Return (X, Y) of the center of cell containing provided text 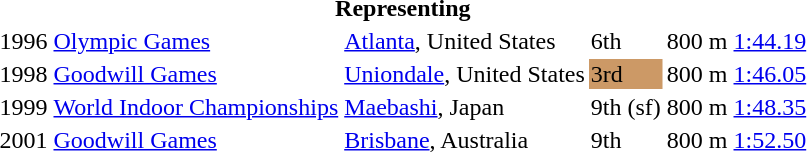
Uniondale, United States (465, 74)
Olympic Games (196, 41)
Maebashi, Japan (465, 107)
3rd (626, 74)
Atlanta, United States (465, 41)
9th (sf) (626, 107)
World Indoor Championships (196, 107)
Goodwill Games (196, 74)
6th (626, 41)
